Scan for the cell matching the given text and deliver its [X, Y] coordinate at center. 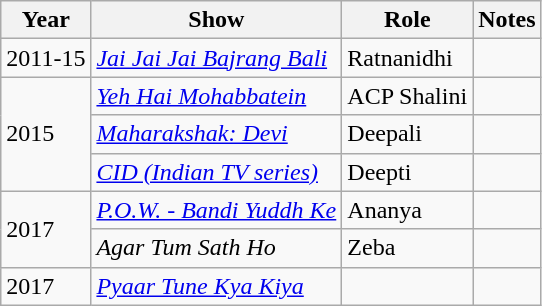
Zeba [408, 248]
Show [216, 20]
Deepti [408, 172]
Maharakshak: Devi [216, 134]
Ananya [408, 210]
P.O.W. - Bandi Yuddh Ke [216, 210]
Agar Tum Sath Ho [216, 248]
CID (Indian TV series) [216, 172]
Role [408, 20]
Notes [507, 20]
2015 [46, 134]
Pyaar Tune Kya Kiya [216, 286]
ACP Shalini [408, 96]
2011-15 [46, 58]
Deepali [408, 134]
Jai Jai Jai Bajrang Bali [216, 58]
Year [46, 20]
Ratnanidhi [408, 58]
Yeh Hai Mohabbatein [216, 96]
